Capture the cell that displays the provided text and extract its (X, Y) central coordinate. 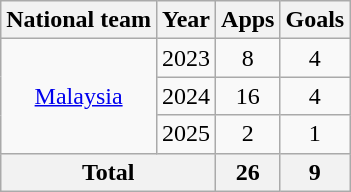
Year (186, 20)
Total (108, 172)
Malaysia (79, 96)
1 (315, 134)
26 (248, 172)
2 (248, 134)
Apps (248, 20)
Goals (315, 20)
9 (315, 172)
2024 (186, 96)
16 (248, 96)
2025 (186, 134)
National team (79, 20)
2023 (186, 58)
8 (248, 58)
